Search for the cell housing the specified text and yield its [X, Y] center coordinate. 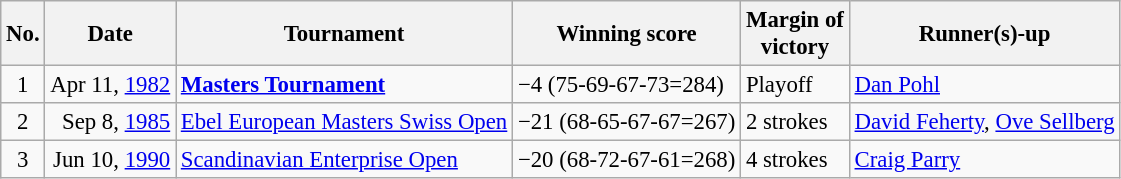
Date [110, 34]
Winning score [627, 34]
2 [23, 122]
3 [23, 160]
−21 (68-65-67-67=267) [627, 122]
Playoff [796, 85]
4 strokes [796, 160]
Craig Parry [984, 160]
Scandinavian Enterprise Open [344, 160]
Masters Tournament [344, 85]
−4 (75-69-67-73=284) [627, 85]
1 [23, 85]
Apr 11, 1982 [110, 85]
2 strokes [796, 122]
Margin ofvictory [796, 34]
Jun 10, 1990 [110, 160]
David Feherty, Ove Sellberg [984, 122]
−20 (68-72-67-61=268) [627, 160]
Ebel European Masters Swiss Open [344, 122]
Runner(s)-up [984, 34]
Sep 8, 1985 [110, 122]
Tournament [344, 34]
No. [23, 34]
Dan Pohl [984, 85]
